Locate the cell with the specified text and output its (X, Y) center coordinate. 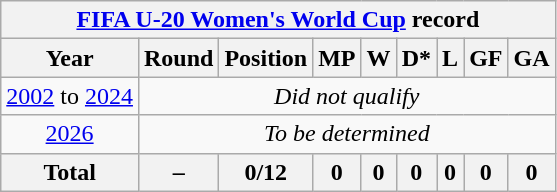
2026 (70, 134)
GF (486, 58)
FIFA U-20 Women's World Cup record (278, 20)
GA (532, 58)
0/12 (266, 172)
L (450, 58)
– (178, 172)
D* (416, 58)
Total (70, 172)
Round (178, 58)
To be determined (346, 134)
MP (337, 58)
Did not qualify (346, 96)
Year (70, 58)
2002 to 2024 (70, 96)
Position (266, 58)
W (378, 58)
